Extract the [x, y] coordinate from the center of the cell holding the provided text.  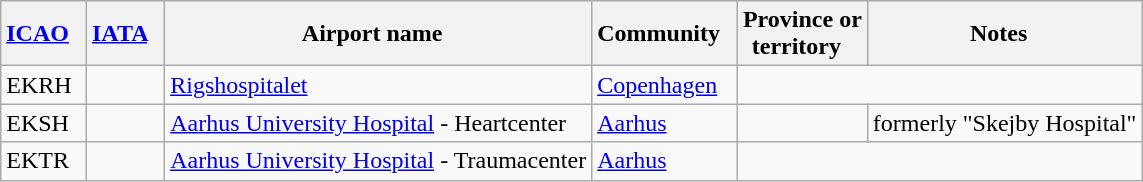
EKSH [44, 123]
Aarhus University Hospital - Traumacenter [378, 161]
Notes [1004, 34]
Province orterritory [802, 34]
formerly "Skejby Hospital" [1004, 123]
Aarhus University Hospital - Heartcenter [378, 123]
ICAO [44, 34]
IATA [125, 34]
Copenhagen [665, 85]
Airport name [378, 34]
EKRH [44, 85]
Community [665, 34]
Rigshospitalet [378, 85]
EKTR [44, 161]
